Detect which cell encompasses the target text, then output its [x, y] center coordinate. 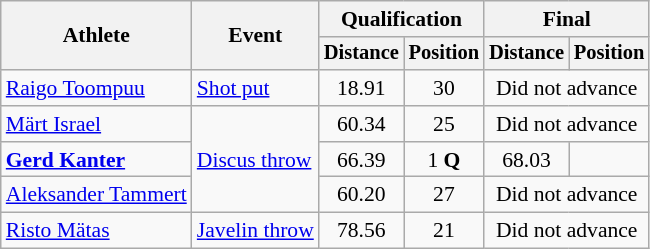
30 [444, 88]
Discus throw [256, 160]
1 Q [444, 160]
Event [256, 36]
Märt Israel [96, 124]
Risto Mätas [96, 231]
60.20 [362, 195]
21 [444, 231]
Javelin throw [256, 231]
18.91 [362, 88]
Shot put [256, 88]
Gerd Kanter [96, 160]
27 [444, 195]
66.39 [362, 160]
Final [566, 19]
78.56 [362, 231]
60.34 [362, 124]
68.03 [526, 160]
Athlete [96, 36]
Aleksander Tammert [96, 195]
25 [444, 124]
Raigo Toompuu [96, 88]
Qualification [402, 19]
